Search for the cell housing the specified text and yield its [X, Y] center coordinate. 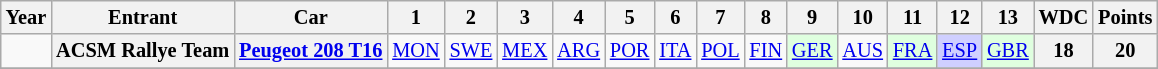
MEX [524, 51]
4 [578, 17]
MON [416, 51]
9 [812, 17]
FRA [912, 51]
ARG [578, 51]
2 [472, 17]
ACSM Rallye Team [142, 51]
Entrant [142, 17]
ESP [960, 51]
12 [960, 17]
WDC [1064, 17]
FIN [766, 51]
10 [862, 17]
13 [1008, 17]
Peugeot 208 T16 [310, 51]
8 [766, 17]
5 [630, 17]
11 [912, 17]
6 [675, 17]
Year [26, 17]
7 [720, 17]
POL [720, 51]
Car [310, 17]
Points [1125, 17]
20 [1125, 51]
AUS [862, 51]
GER [812, 51]
GBR [1008, 51]
18 [1064, 51]
SWE [472, 51]
POR [630, 51]
3 [524, 17]
1 [416, 17]
ITA [675, 51]
